Search for the cell housing the specified text and yield its (x, y) center coordinate. 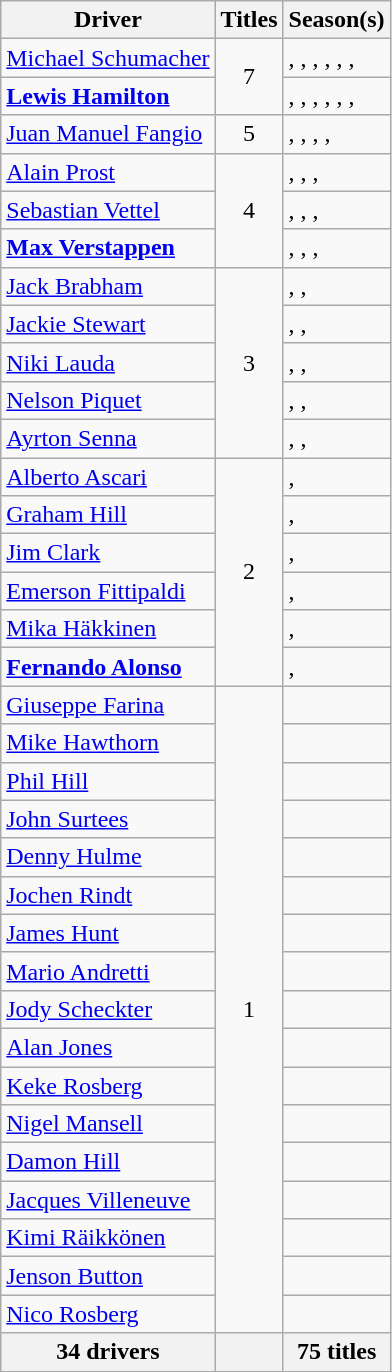
Jim Clark (108, 553)
Giuseppe Farina (108, 705)
Denny Hulme (108, 857)
Jochen Rindt (108, 895)
Alain Prost (108, 172)
Keke Rosberg (108, 1085)
Michael Schumacher (108, 58)
Jody Scheckter (108, 1009)
Emerson Fittipaldi (108, 591)
3 (249, 362)
Mario Andretti (108, 971)
Phil Hill (108, 781)
75 titles (336, 1352)
Nelson Piquet (108, 400)
Lewis Hamilton (108, 96)
Nico Rosberg (108, 1314)
Fernando Alonso (108, 667)
1 (249, 1010)
Jack Brabham (108, 286)
Alberto Ascari (108, 477)
Sebastian Vettel (108, 210)
Titles (249, 20)
Driver (108, 20)
Niki Lauda (108, 362)
Alan Jones (108, 1047)
Mika Häkkinen (108, 629)
Ayrton Senna (108, 438)
Juan Manuel Fangio (108, 134)
4 (249, 210)
Mike Hawthorn (108, 743)
James Hunt (108, 933)
Jenson Button (108, 1276)
34 drivers (108, 1352)
Season(s) (336, 20)
2 (249, 572)
Jackie Stewart (108, 324)
Kimi Räikkönen (108, 1238)
Damon Hill (108, 1162)
Nigel Mansell (108, 1124)
Jacques Villeneuve (108, 1200)
Graham Hill (108, 515)
, , , , (336, 134)
5 (249, 134)
7 (249, 77)
Max Verstappen (108, 248)
John Surtees (108, 819)
